Return the (X, Y) coordinate for the center point of the cell that contains the specified text.  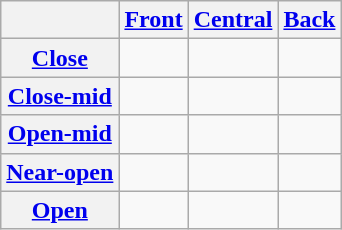
Back (310, 20)
Open-mid (60, 134)
Close-mid (60, 96)
Near-open (60, 172)
Open (60, 210)
Close (60, 58)
Front (154, 20)
Central (233, 20)
